From the cell containing the given text, extract its center point as (X, Y) coordinate. 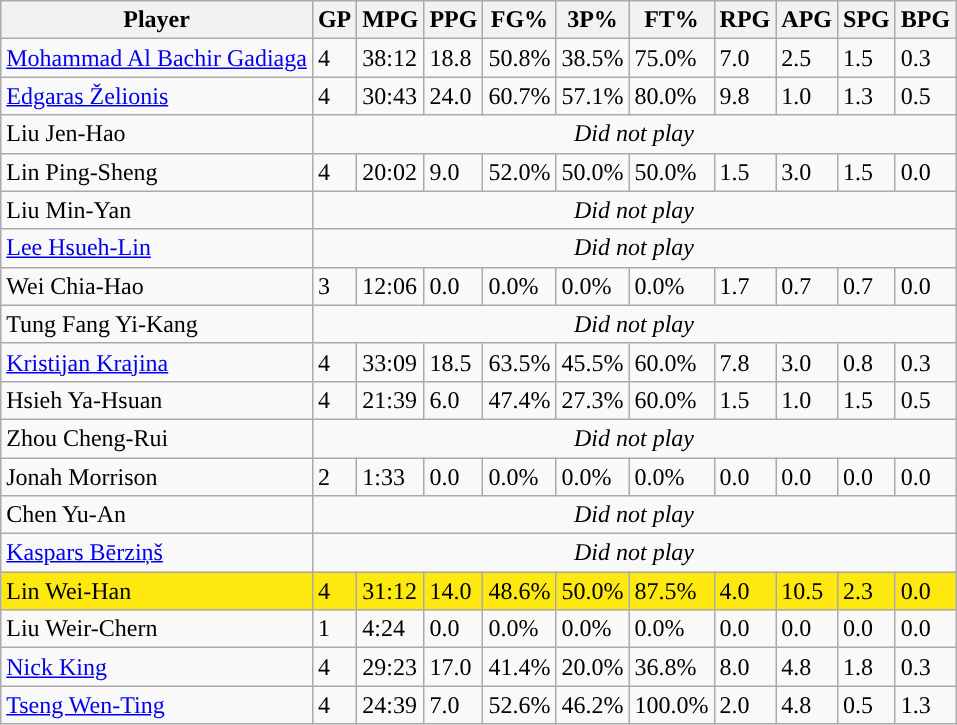
Wei Chia-Hao (157, 286)
Zhou Cheng-Rui (157, 438)
38:12 (390, 58)
RPG (745, 20)
100.0% (672, 705)
2.0 (745, 705)
12:06 (390, 286)
8.0 (745, 667)
Kaspars Bērziņš (157, 553)
31:12 (390, 591)
4.0 (745, 591)
4:24 (390, 629)
Lin Ping-Sheng (157, 172)
80.0% (672, 96)
30:43 (390, 96)
6.0 (454, 400)
Chen Yu-An (157, 515)
Kristijan Krajina (157, 362)
1.7 (745, 286)
1:33 (390, 477)
45.5% (592, 362)
14.0 (454, 591)
Lee Hsueh-Lin (157, 248)
9.0 (454, 172)
SPG (867, 20)
Mohammad Al Bachir Gadiaga (157, 58)
3 (334, 286)
GP (334, 20)
87.5% (672, 591)
24.0 (454, 96)
Tung Fang Yi-Kang (157, 324)
Hsieh Ya-Hsuan (157, 400)
38.5% (592, 58)
Jonah Morrison (157, 477)
Liu Min-Yan (157, 210)
20:02 (390, 172)
52.0% (520, 172)
36.8% (672, 667)
18.5 (454, 362)
63.5% (520, 362)
47.4% (520, 400)
FT% (672, 20)
Nick King (157, 667)
20.0% (592, 667)
33:09 (390, 362)
Tseng Wen-Ting (157, 705)
17.0 (454, 667)
Player (157, 20)
18.8 (454, 58)
24:39 (390, 705)
29:23 (390, 667)
48.6% (520, 591)
1.8 (867, 667)
0.8 (867, 362)
1 (334, 629)
41.4% (520, 667)
APG (807, 20)
2.5 (807, 58)
BPG (925, 20)
21:39 (390, 400)
60.7% (520, 96)
Lin Wei-Han (157, 591)
FG% (520, 20)
46.2% (592, 705)
7.8 (745, 362)
MPG (390, 20)
57.1% (592, 96)
50.8% (520, 58)
2.3 (867, 591)
75.0% (672, 58)
3P% (592, 20)
27.3% (592, 400)
PPG (454, 20)
9.8 (745, 96)
Edgaras Želionis (157, 96)
Liu Jen-Hao (157, 134)
52.6% (520, 705)
10.5 (807, 591)
Liu Weir-Chern (157, 629)
2 (334, 477)
